Provide the [x, y] coordinate of the cell's center where the given text is located.  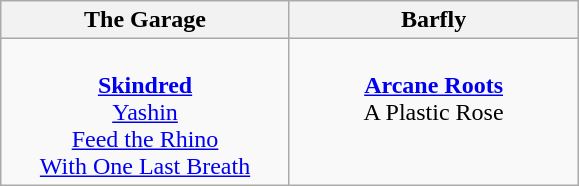
Skindred Yashin Feed the Rhino With One Last Breath [146, 112]
Barfly [434, 20]
The Garage [146, 20]
Arcane Roots A Plastic Rose [434, 112]
